Return the [x, y] coordinate for the center point of the cell that contains the specified text.  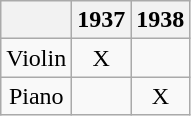
1938 [160, 20]
Piano [36, 96]
1937 [102, 20]
Violin [36, 58]
